Locate the cell with the specified text and output its (X, Y) center coordinate. 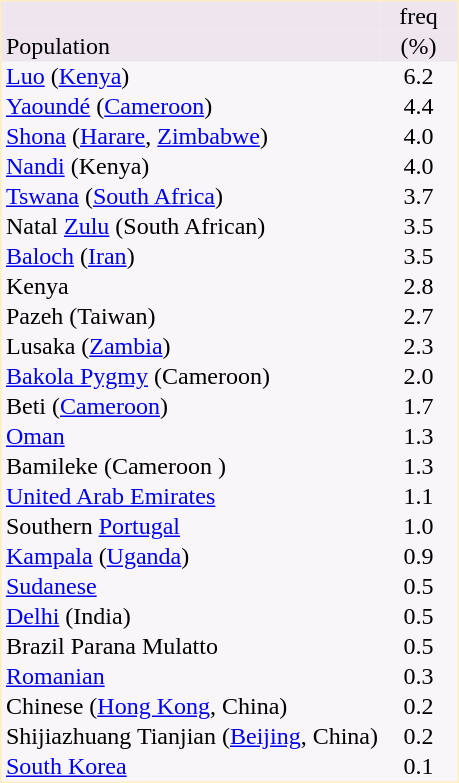
0.9 (418, 557)
1.7 (418, 407)
Kampala (Uganda) (192, 557)
freq (418, 17)
6.2 (418, 77)
0.3 (418, 677)
(%) (418, 47)
Natal Zulu (South African) (192, 227)
Yaoundé (Cameroon) (192, 107)
Population (192, 47)
Southern Portugal (192, 527)
Lusaka (Zambia) (192, 347)
Baloch (Iran) (192, 257)
Nandi (Kenya) (192, 167)
2.3 (418, 347)
Romanian (192, 677)
Brazil Parana Mulatto (192, 647)
Tswana (South Africa) (192, 197)
3.7 (418, 197)
Bakola Pygmy (Cameroon) (192, 377)
2.7 (418, 317)
Delhi (India) (192, 617)
United Arab Emirates (192, 497)
Pazeh (Taiwan) (192, 317)
Shijiazhuang Tianjian (Beijing, China) (192, 737)
4.4 (418, 107)
Sudanese (192, 587)
Bamileke (Cameroon ) (192, 467)
1.0 (418, 527)
Luo (Kenya) (192, 77)
South Korea (192, 767)
Beti (Cameroon) (192, 407)
0.1 (418, 767)
2.8 (418, 287)
Oman (192, 437)
Chinese (Hong Kong, China) (192, 707)
Kenya (192, 287)
Shona (Harare, Zimbabwe) (192, 137)
2.0 (418, 377)
1.1 (418, 497)
